Output the (X, Y) coordinate of the center of the cell containing the given text.  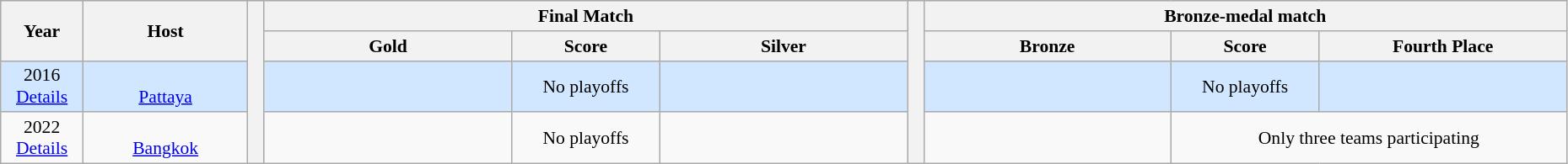
Bronze (1048, 46)
Only three teams participating (1368, 138)
Pattaya (165, 86)
Year (42, 30)
2022 Details (42, 138)
Bronze-medal match (1245, 16)
Silver (783, 46)
Host (165, 30)
Fourth Place (1442, 46)
Bangkok (165, 138)
2016 Details (42, 86)
Final Match (585, 16)
Gold (388, 46)
